Identify which cell holds the provided text, then report its (X, Y) central coordinate. 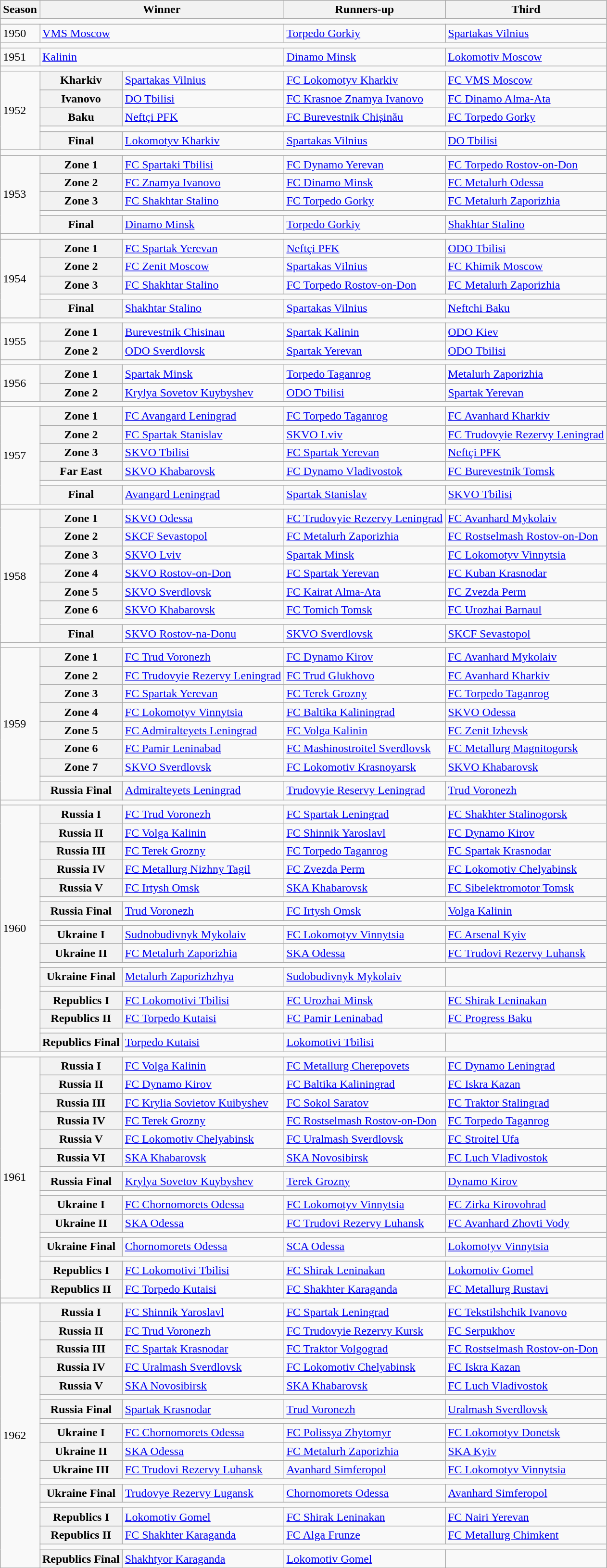
Lokomotyv Kharkiv (203, 140)
FC Dynamo Leningrad (526, 1066)
FC Alga Frunze (365, 1535)
FC Traktor Stalingrad (526, 1102)
FC Metallurg Magnitogorsk (526, 749)
Ukraine III (81, 1469)
FC Metallurg Rustavi (526, 1288)
FC Admiralteyets Leningrad (203, 730)
Runners-up (365, 10)
FC Trudovyie Rezervy Kursk (365, 1330)
1960 (20, 928)
FC Urozhai Minsk (365, 1000)
1950 (20, 33)
FC Dynamo Vladivostok (365, 471)
FC Spartaki Tbilisi (203, 164)
ODO Kiev (526, 332)
FC Burevestnik Tomsk (526, 471)
Dynamo Kirov (526, 1181)
FC Zenit Izhevsk (526, 730)
Torpedo Kutaisi (203, 1042)
FC Metalurh Odessa (526, 183)
Lokomotyv Vinnytsia (526, 1247)
FC Tomich Tomsk (365, 610)
1956 (20, 383)
FC Arsenal Kyiv (526, 935)
SKVO Rostov-on-Don (203, 573)
FC Dinamo Alma-Ata (526, 99)
Volga Kalinin (526, 911)
Metalurh Zaporizhzhya (203, 977)
FC Khimik Moscow (526, 267)
FC Nairi Yerevan (526, 1517)
Spartak Krasnodar (203, 1409)
FC Avangard Leningrad (203, 416)
Zone 7 (81, 767)
1962 (20, 1435)
Spartak Stanislav (365, 495)
Kalinin (162, 57)
FC Sibelektromotor Tomsk (526, 888)
FC Avanhard Zhovti Vody (526, 1223)
Baku (81, 117)
FC Kuban Krasnodar (526, 573)
Sudnobudivnyk Mykolaiv (203, 935)
FC Metallurg Nizhny Tagil (203, 869)
SCA Odessa (365, 1247)
Trudovye Rezervy Lugansk (203, 1493)
1954 (20, 278)
Metalurh Zaporizhia (526, 374)
FC Trud Glukhovo (365, 676)
Terek Grozny (365, 1181)
Burevestnik Chisinau (203, 332)
Lokomotivi Tbilisi (365, 1042)
Trudovyie Reservy Leningrad (365, 790)
Far East (81, 471)
1959 (20, 724)
FC Sokol Saratov (365, 1102)
Third (526, 10)
FC Polissya Zhytomyr (365, 1433)
FC Zirka Kirovohrad (526, 1205)
FC Zenit Moscow (203, 267)
Russia VI (81, 1158)
FC Tekstilshchik Ivanovo (526, 1312)
FC Mashinostroitel Sverdlovsk (365, 749)
FC Lokomotyv Kharkiv (365, 80)
FC Metallurg Chimkent (526, 1535)
FC Burevestnik Chișinău (365, 117)
Ivanovo (81, 99)
FC Traktor Volgograd (365, 1349)
FC Dynamo Yerevan (365, 164)
FC Dinamo Minsk (365, 183)
Season (20, 10)
1957 (20, 455)
FC Kairat Alma-Ata (365, 591)
FC Urozhai Barnaul (526, 610)
Neftchi Baku (526, 308)
FC Metallurg Cherepovets (365, 1066)
1952 (20, 111)
Lokomotiv Moscow (526, 57)
FC Serpukhov (526, 1330)
FC Lokomotyv Donetsk (526, 1433)
VMS Moscow (162, 33)
FC Krylia Sovietov Kuibyshev (203, 1102)
Kharkiv (81, 80)
SKVO Rostov-na-Donu (203, 634)
1958 (20, 576)
Spartak Kalinin (365, 332)
FC VMS Moscow (526, 80)
Uralmash Sverdlovsk (526, 1409)
1951 (20, 57)
1955 (20, 341)
FC Spartak Stanislav (203, 434)
1961 (20, 1177)
FC Krasnoe Znamya Ivanovo (365, 99)
Winner (162, 10)
1953 (20, 194)
ODO Sverdlovsk (203, 350)
FC Znamya Ivanovo (203, 183)
Torpedo Taganrog (365, 374)
FC Progress Baku (526, 1019)
FC Stroitel Ufa (526, 1139)
SKA Kyiv (526, 1451)
Admiralteyets Leningrad (203, 790)
FC Lokomotiv Krasnoyarsk (365, 767)
Shakhtyor Karaganda (203, 1558)
FC Shakhter Stalinogorsk (526, 814)
Sudobudivnyk Mykolaiv (365, 977)
Avangard Leningrad (203, 495)
